For the text-containing cell, return its midpoint in [x, y] coordinate format. 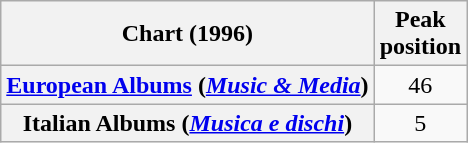
Italian Albums (Musica e dischi) [188, 123]
5 [420, 123]
46 [420, 85]
Peakposition [420, 34]
European Albums (Music & Media) [188, 85]
Chart (1996) [188, 34]
